For the text-containing cell, return its midpoint in [X, Y] coordinate format. 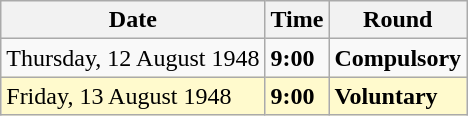
Time [297, 20]
Friday, 13 August 1948 [133, 96]
Compulsory [398, 58]
Thursday, 12 August 1948 [133, 58]
Round [398, 20]
Date [133, 20]
Voluntary [398, 96]
